Determine the [x, y] coordinate at the center of the cell enclosing the given text.  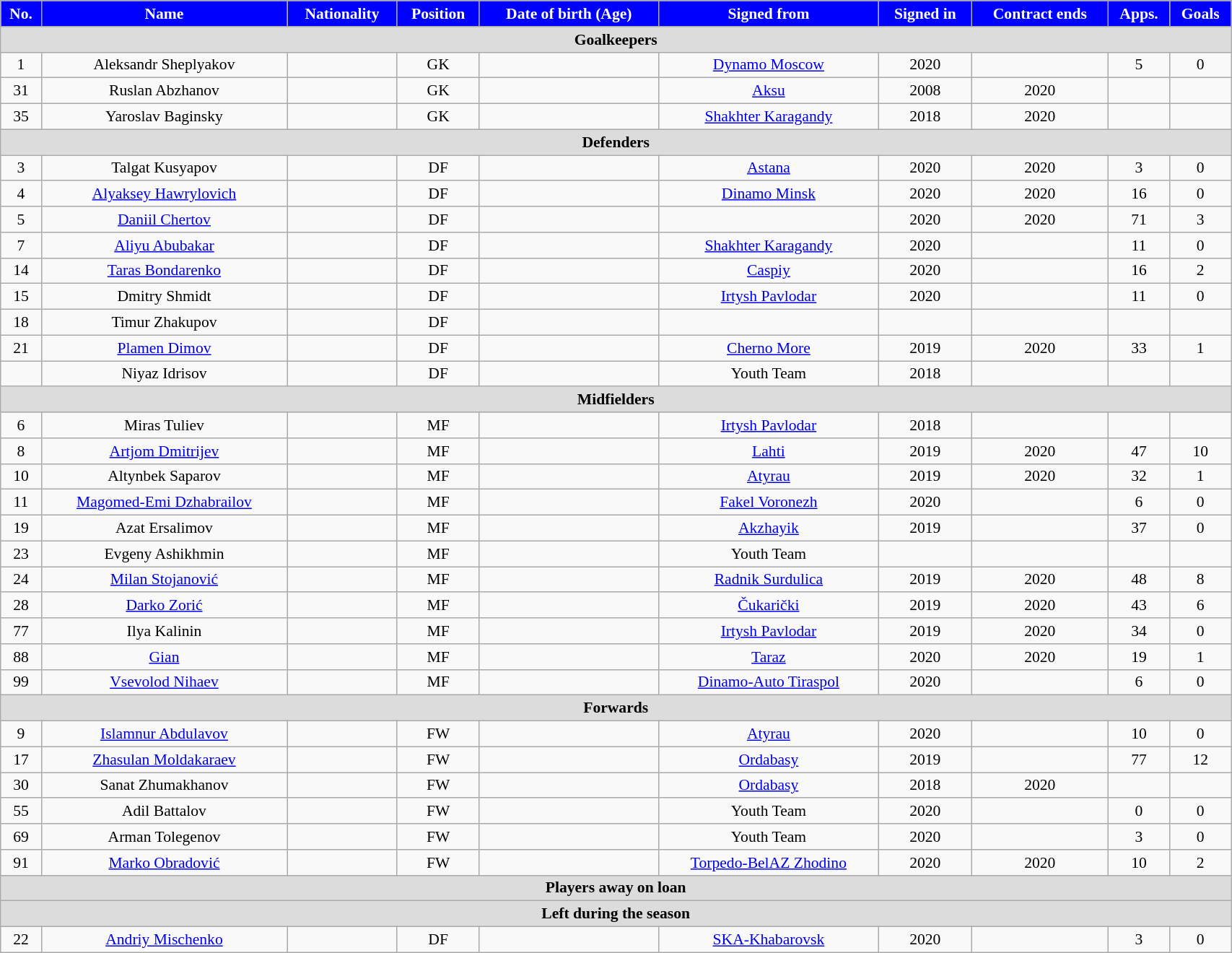
No. [21, 14]
Timur Zhakupov [165, 323]
Apps. [1139, 14]
Darko Zorić [165, 606]
Caspiy [769, 271]
Cherno More [769, 348]
Zhasulan Moldakaraev [165, 760]
Gian [165, 657]
Signed in [925, 14]
Aliyu Abubakar [165, 245]
Artjom Dmitrijev [165, 451]
Name [165, 14]
35 [21, 117]
88 [21, 657]
Left during the season [616, 914]
30 [21, 786]
99 [21, 682]
43 [1139, 606]
18 [21, 323]
Ilya Kalinin [165, 631]
37 [1139, 528]
55 [21, 811]
Aksu [769, 91]
Date of birth (Age) [569, 14]
24 [21, 580]
Altynbek Saparov [165, 476]
Andriy Mischenko [165, 940]
Dmitry Shmidt [165, 297]
91 [21, 863]
34 [1139, 631]
12 [1201, 760]
47 [1139, 451]
4 [21, 194]
22 [21, 940]
17 [21, 760]
Fakel Voronezh [769, 502]
31 [21, 91]
Aleksandr Sheplyakov [165, 65]
Adil Battalov [165, 811]
Daniil Chertov [165, 219]
9 [21, 734]
69 [21, 837]
48 [1139, 580]
Defenders [616, 142]
Alyaksey Hawrylovich [165, 194]
7 [21, 245]
Nationality [342, 14]
Plamen Dimov [165, 348]
Radnik Surdulica [769, 580]
Signed from [769, 14]
Čukarički [769, 606]
Yaroslav Baginsky [165, 117]
2008 [925, 91]
SKA-Khabarovsk [769, 940]
Akzhayik [769, 528]
Torpedo-BelAZ Zhodino [769, 863]
21 [21, 348]
Marko Obradović [165, 863]
Astana [769, 168]
Dinamo Minsk [769, 194]
Contract ends [1039, 14]
15 [21, 297]
Taraz [769, 657]
14 [21, 271]
71 [1139, 219]
Players away on loan [616, 888]
23 [21, 554]
Dinamo-Auto Tiraspol [769, 682]
Miras Tuliev [165, 425]
Sanat Zhumakhanov [165, 786]
Vsevolod Nihaev [165, 682]
Azat Ersalimov [165, 528]
33 [1139, 348]
Goals [1201, 14]
Position [438, 14]
Arman Tolegenov [165, 837]
Dynamo Moscow [769, 65]
Milan Stojanović [165, 580]
Islamnur Abdulavov [165, 734]
Taras Bondarenko [165, 271]
Goalkeepers [616, 40]
Niyaz Idrisov [165, 374]
32 [1139, 476]
Midfielders [616, 400]
Magomed-Emi Dzhabrailov [165, 502]
28 [21, 606]
Talgat Kusyapov [165, 168]
Evgeny Ashikhmin [165, 554]
Forwards [616, 708]
Lahti [769, 451]
Ruslan Abzhanov [165, 91]
